Output the (x, y) coordinate of the center of the cell containing the given text.  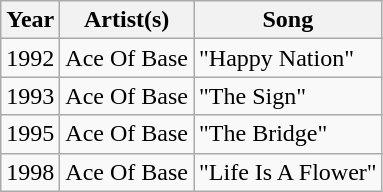
"The Bridge" (288, 134)
Year (30, 20)
1998 (30, 172)
"Happy Nation" (288, 58)
1993 (30, 96)
Song (288, 20)
1992 (30, 58)
1995 (30, 134)
Artist(s) (127, 20)
"The Sign" (288, 96)
"Life Is A Flower" (288, 172)
